Capture the cell that displays the provided text and extract its (x, y) central coordinate. 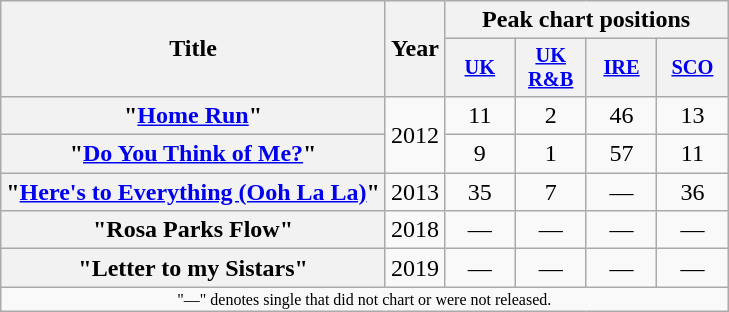
UK R&B (550, 68)
Title (194, 49)
36 (692, 192)
Year (414, 49)
9 (480, 154)
2018 (414, 230)
"Here's to Everything (Ooh La La)" (194, 192)
"Letter to my Sistars" (194, 268)
57 (622, 154)
IRE (622, 68)
2013 (414, 192)
"Do You Think of Me?" (194, 154)
35 (480, 192)
"Rosa Parks Flow" (194, 230)
"Home Run" (194, 115)
UK (480, 68)
Peak chart positions (586, 20)
SCO (692, 68)
2019 (414, 268)
46 (622, 115)
13 (692, 115)
2 (550, 115)
7 (550, 192)
1 (550, 154)
2012 (414, 134)
"—" denotes single that did not chart or were not released. (364, 299)
